From the cell containing the given text, extract its center point as [x, y] coordinate. 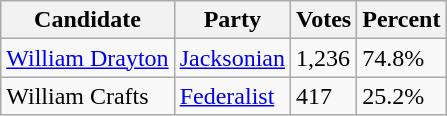
25.2% [402, 96]
William Drayton [88, 58]
Votes [324, 20]
William Crafts [88, 96]
Jacksonian [232, 58]
1,236 [324, 58]
Candidate [88, 20]
74.8% [402, 58]
Percent [402, 20]
Federalist [232, 96]
417 [324, 96]
Party [232, 20]
